Locate the cell with the specified text and output its [x, y] center coordinate. 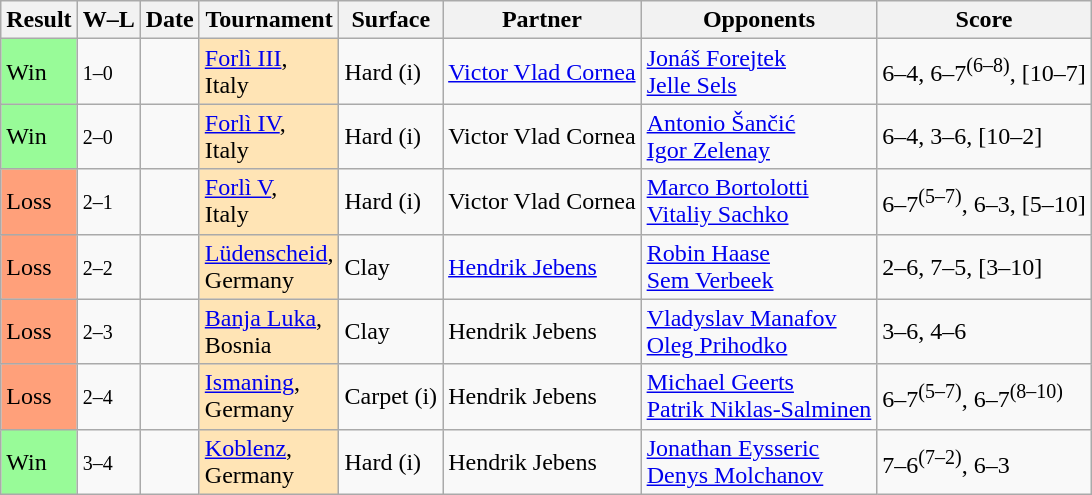
6–4, 6–7(6–8), [10–7] [984, 72]
Opponents [759, 20]
Forlì V, Italy [269, 202]
2–0 [108, 136]
Lüdenscheid, Germany [269, 266]
6–7(5–7), 6–7(8–10) [984, 396]
7–6(7–2), 6–3 [984, 462]
Jonáš Forejtek Jelle Sels [759, 72]
Robin Haase Sem Verbeek [759, 266]
2–3 [108, 332]
Carpet (i) [391, 396]
Tournament [269, 20]
Score [984, 20]
1–0 [108, 72]
Date [170, 20]
W–L [108, 20]
6–4, 3–6, [10–2] [984, 136]
2–6, 7–5, [3–10] [984, 266]
3–6, 4–6 [984, 332]
Vladyslav Manafov Oleg Prihodko [759, 332]
Marco Bortolotti Vitaliy Sachko [759, 202]
2–2 [108, 266]
Ismaning, Germany [269, 396]
2–4 [108, 396]
Partner [542, 20]
2–1 [108, 202]
6–7(5–7), 6–3, [5–10] [984, 202]
Jonathan Eysseric Denys Molchanov [759, 462]
Antonio Šančić Igor Zelenay [759, 136]
Michael Geerts Patrik Niklas-Salminen [759, 396]
Banja Luka, Bosnia [269, 332]
Koblenz, Germany [269, 462]
Surface [391, 20]
Forlì IV, Italy [269, 136]
Forlì III, Italy [269, 72]
3–4 [108, 462]
Result [39, 20]
